Provide the [x, y] coordinate of the cell's center where the given text is located.  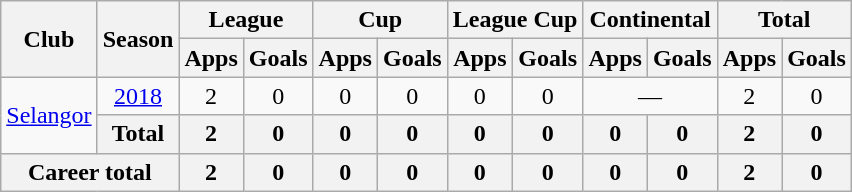
— [650, 96]
League [246, 20]
Season [138, 39]
League Cup [515, 20]
Club [49, 39]
Career total [90, 172]
Selangor [49, 115]
Continental [650, 20]
2018 [138, 96]
Cup [380, 20]
